For the text-containing cell, return its midpoint in (X, Y) coordinate format. 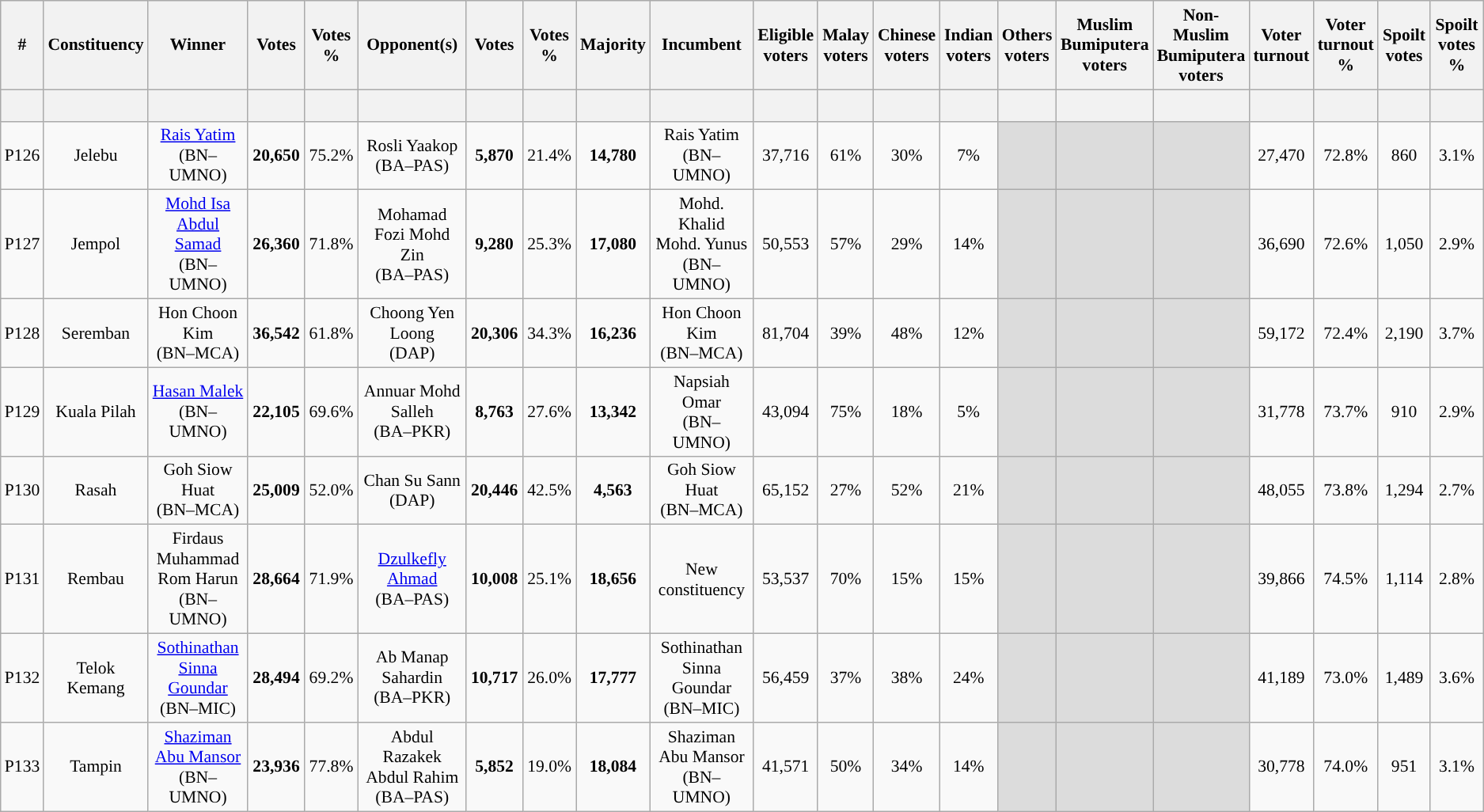
61.8% (332, 334)
3.6% (1456, 678)
17,777 (613, 678)
18,084 (613, 767)
2,190 (1404, 334)
73.0% (1345, 678)
Rosli Yaakop(BA–PAS) (412, 155)
27.6% (549, 412)
26.0% (549, 678)
7% (969, 155)
37,716 (785, 155)
Others voters (1027, 45)
Constituency (95, 45)
P129 (22, 412)
Voter turnout (1281, 45)
26,360 (275, 245)
69.2% (332, 678)
Mohamad Fozi Mohd Zin(BA–PAS) (412, 245)
Hasan Malek(BN–UMNO) (198, 412)
48,055 (1281, 491)
Incumbent (701, 45)
37% (845, 678)
Telok Kemang (95, 678)
P132 (22, 678)
48% (907, 334)
Tampin (95, 767)
P128 (22, 334)
Non-Muslim Bumiputera voters (1201, 45)
Firdaus Muhammad Rom Harun(BN–UMNO) (198, 579)
1,050 (1404, 245)
42.5% (549, 491)
34.3% (549, 334)
Opponent(s) (412, 45)
12% (969, 334)
28,494 (275, 678)
Jempol (95, 245)
29% (907, 245)
Chan Su Sann(DAP) (412, 491)
77.8% (332, 767)
Rasah (95, 491)
21.4% (549, 155)
Kuala Pilah (95, 412)
34% (907, 767)
2.8% (1456, 579)
Mohd Isa Abdul Samad(BN–UMNO) (198, 245)
Voter turnout % (1345, 45)
Choong Yen Loong(DAP) (412, 334)
18% (907, 412)
Spoilt votes (1404, 45)
50% (845, 767)
P130 (22, 491)
Muslim Bumiputera voters (1105, 45)
1,114 (1404, 579)
41,189 (1281, 678)
10,717 (494, 678)
57% (845, 245)
3.7% (1456, 334)
31,778 (1281, 412)
Abdul Razakek Abdul Rahim(BA–PAS) (412, 767)
73.8% (1345, 491)
74.0% (1345, 767)
20,446 (494, 491)
43,094 (785, 412)
Napsiah Omar(BN–UMNO) (701, 412)
50,553 (785, 245)
1,294 (1404, 491)
72.6% (1345, 245)
# (22, 45)
53,537 (785, 579)
Dzulkefly Ahmad(BA–PAS) (412, 579)
Winner (198, 45)
Seremban (95, 334)
951 (1404, 767)
39,866 (1281, 579)
72.4% (1345, 334)
24% (969, 678)
71.9% (332, 579)
1,489 (1404, 678)
81,704 (785, 334)
38% (907, 678)
30% (907, 155)
13,342 (613, 412)
70% (845, 579)
5,870 (494, 155)
Mohd. Khalid Mohd. Yunus(BN–UMNO) (701, 245)
14,780 (613, 155)
25.3% (549, 245)
16,236 (613, 334)
71.8% (332, 245)
910 (1404, 412)
8,763 (494, 412)
52% (907, 491)
20,306 (494, 334)
27% (845, 491)
Chinese voters (907, 45)
Malay voters (845, 45)
860 (1404, 155)
Rembau (95, 579)
Indian voters (969, 45)
10,008 (494, 579)
Eligible voters (785, 45)
New constituency (701, 579)
18,656 (613, 579)
Majority (613, 45)
22,105 (275, 412)
30,778 (1281, 767)
19.0% (549, 767)
41,571 (785, 767)
65,152 (785, 491)
36,542 (275, 334)
P133 (22, 767)
17,080 (613, 245)
75.2% (332, 155)
25,009 (275, 491)
20,650 (275, 155)
21% (969, 491)
74.5% (1345, 579)
69.6% (332, 412)
39% (845, 334)
25.1% (549, 579)
61% (845, 155)
23,936 (275, 767)
P127 (22, 245)
Spoilt votes % (1456, 45)
52.0% (332, 491)
2.7% (1456, 491)
75% (845, 412)
73.7% (1345, 412)
9,280 (494, 245)
28,664 (275, 579)
36,690 (1281, 245)
P126 (22, 155)
5% (969, 412)
72.8% (1345, 155)
4,563 (613, 491)
Ab Manap Sahardin(BA–PKR) (412, 678)
27,470 (1281, 155)
56,459 (785, 678)
Jelebu (95, 155)
5,852 (494, 767)
P131 (22, 579)
Annuar Mohd Salleh(BA–PKR) (412, 412)
59,172 (1281, 334)
